Locate the cell with the specified text and output its [X, Y] center coordinate. 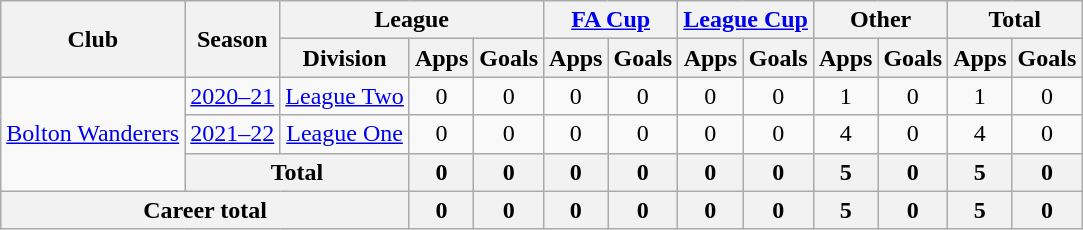
Season [232, 39]
Other [880, 20]
League Two [345, 96]
FA Cup [611, 20]
Bolton Wanderers [93, 134]
Club [93, 39]
League [412, 20]
Career total [206, 210]
2020–21 [232, 96]
Division [345, 58]
League Cup [746, 20]
2021–22 [232, 134]
League One [345, 134]
